From the cell containing the given text, extract its center point as [x, y] coordinate. 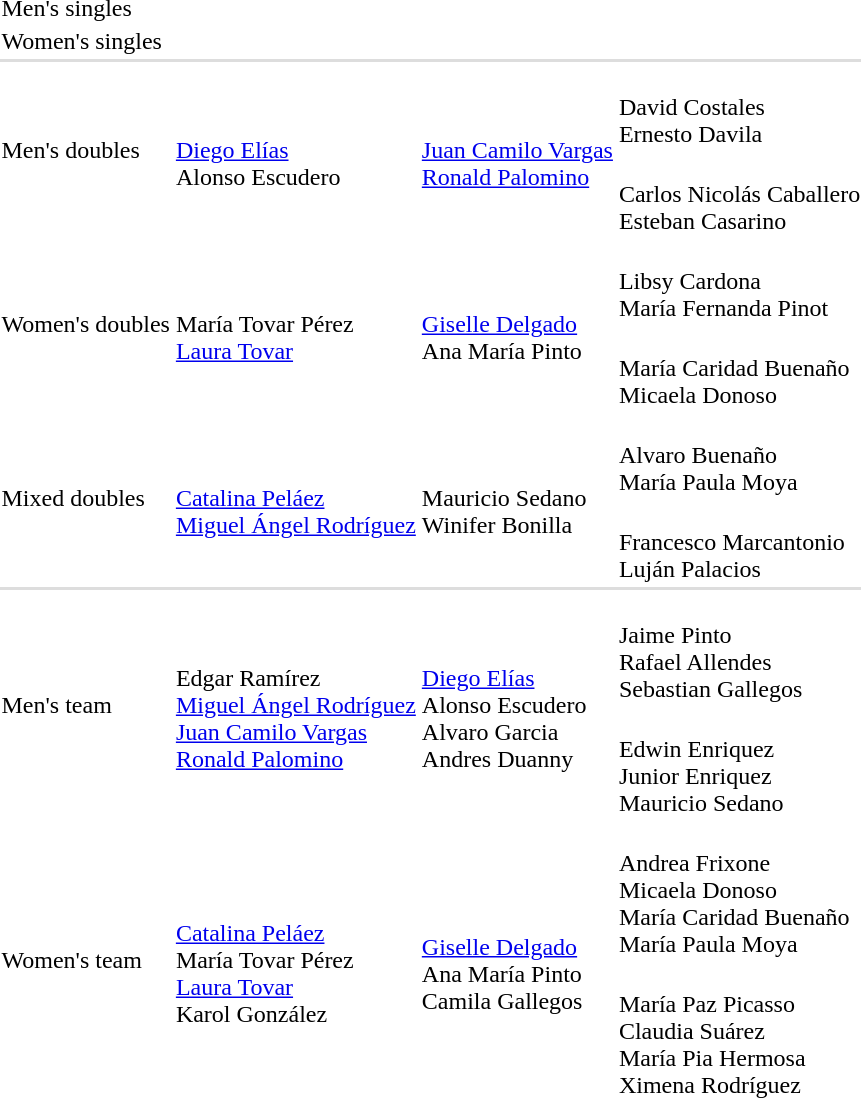
Carlos Nicolás CaballeroEsteban Casarino [739, 194]
Mauricio SedanoWinifer Bonilla [517, 498]
Mixed doubles [86, 498]
María Caridad BuenañoMicaela Donoso [739, 368]
Jaime PintoRafael AllendesSebastian Gallegos [739, 648]
Juan Camilo VargasRonald Palomino [517, 150]
Women's doubles [86, 324]
Alvaro BuenañoMaría Paula Moya [739, 455]
Catalina PeláezMiguel Ángel Rodríguez [296, 498]
Men's doubles [86, 150]
Men's team [86, 706]
Women's singles [86, 41]
Libsy CardonaMaría Fernanda Pinot [739, 281]
Edgar RamírezMiguel Ángel RodríguezJuan Camilo VargasRonald Palomino [296, 706]
Francesco MarcantonioLuján Palacios [739, 542]
María Tovar PérezLaura Tovar [296, 324]
Giselle DelgadoAna María Pinto [517, 324]
Edwin EnriquezJunior EnriquezMauricio Sedano [739, 762]
Andrea FrixoneMicaela DonosoMaría Caridad BuenañoMaría Paula Moya [739, 890]
Diego ElíasAlonso EscuderoAlvaro GarciaAndres Duanny [517, 706]
Diego ElíasAlonso Escudero [296, 150]
David CostalesErnesto Davila [739, 107]
